Search for the cell housing the specified text and yield its (x, y) center coordinate. 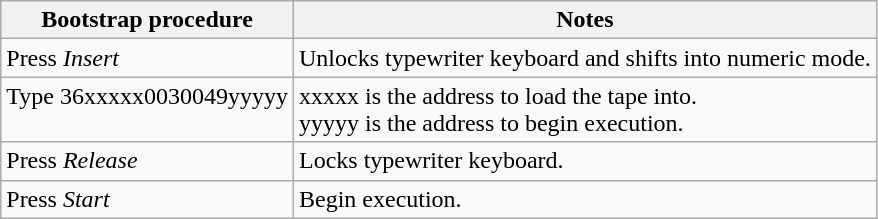
Type 36xxxxx0030049yyyyy (148, 110)
Press Insert (148, 58)
Locks typewriter keyboard. (584, 161)
Press Start (148, 199)
xxxxx is the address to load the tape into.yyyyy is the address to begin execution. (584, 110)
Begin execution. (584, 199)
Notes (584, 20)
Press Release (148, 161)
Unlocks typewriter keyboard and shifts into numeric mode. (584, 58)
Bootstrap procedure (148, 20)
